Extract the (X, Y) coordinate from the center of the cell holding the provided text.  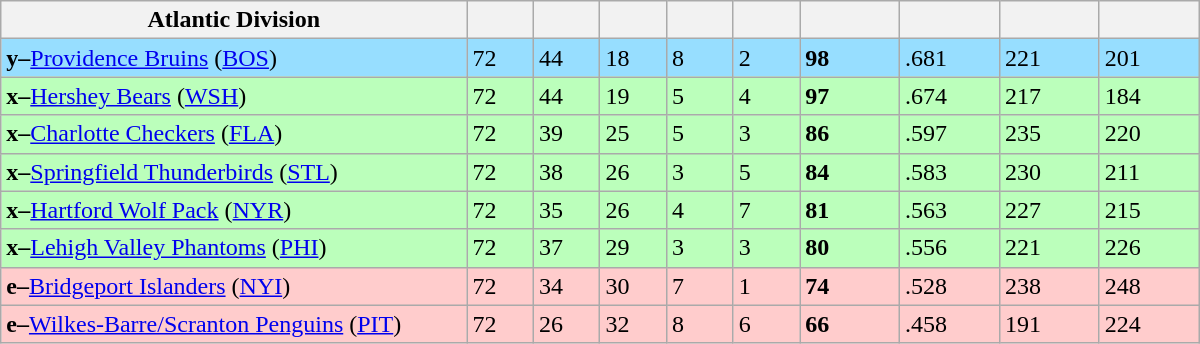
80 (850, 248)
201 (1149, 58)
32 (634, 324)
y–Providence Bruins (BOS) (234, 58)
248 (1149, 286)
.563 (950, 210)
227 (1049, 210)
29 (634, 248)
2 (766, 58)
191 (1049, 324)
x–Lehigh Valley Phantoms (PHI) (234, 248)
74 (850, 286)
.583 (950, 172)
84 (850, 172)
.597 (950, 134)
19 (634, 96)
.458 (950, 324)
238 (1049, 286)
66 (850, 324)
x–Hartford Wolf Pack (NYR) (234, 210)
230 (1049, 172)
98 (850, 58)
38 (566, 172)
34 (566, 286)
224 (1149, 324)
86 (850, 134)
e–Bridgeport Islanders (NYI) (234, 286)
x–Charlotte Checkers (FLA) (234, 134)
30 (634, 286)
226 (1149, 248)
e–Wilkes-Barre/Scranton Penguins (PIT) (234, 324)
.528 (950, 286)
Atlantic Division (234, 20)
39 (566, 134)
184 (1149, 96)
6 (766, 324)
97 (850, 96)
.681 (950, 58)
235 (1049, 134)
81 (850, 210)
25 (634, 134)
18 (634, 58)
.556 (950, 248)
37 (566, 248)
1 (766, 286)
211 (1149, 172)
x–Springfield Thunderbirds (STL) (234, 172)
217 (1049, 96)
35 (566, 210)
220 (1149, 134)
.674 (950, 96)
x–Hershey Bears (WSH) (234, 96)
215 (1149, 210)
